Capture the cell that displays the provided text and extract its [X, Y] central coordinate. 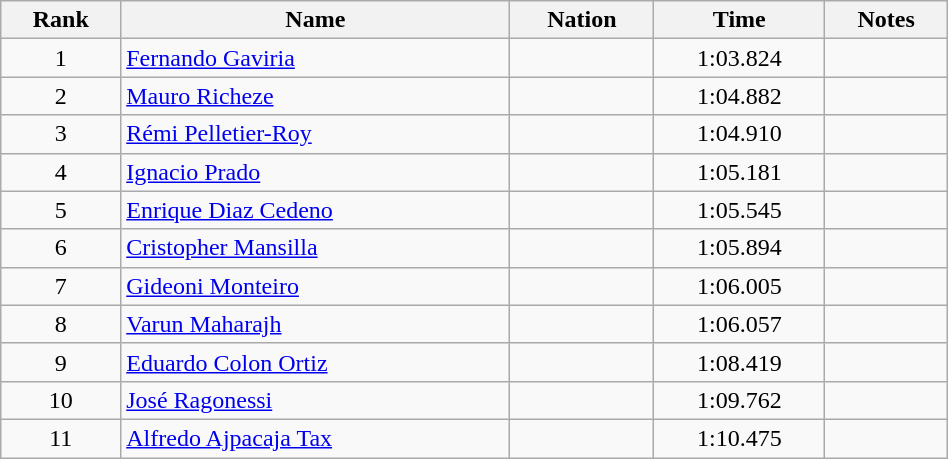
Mauro Richeze [316, 96]
9 [61, 362]
10 [61, 400]
José Ragonessi [316, 400]
Fernando Gaviria [316, 58]
1:06.005 [740, 286]
5 [61, 210]
1:10.475 [740, 438]
1:05.181 [740, 172]
Nation [582, 20]
4 [61, 172]
1:04.910 [740, 134]
Cristopher Mansilla [316, 248]
2 [61, 96]
Ignacio Prado [316, 172]
1:08.419 [740, 362]
Varun Maharajh [316, 324]
1:04.882 [740, 96]
8 [61, 324]
Gideoni Monteiro [316, 286]
1:05.545 [740, 210]
Rémi Pelletier-Roy [316, 134]
Time [740, 20]
7 [61, 286]
11 [61, 438]
1:03.824 [740, 58]
1:06.057 [740, 324]
1:09.762 [740, 400]
3 [61, 134]
6 [61, 248]
Notes [886, 20]
1:05.894 [740, 248]
Alfredo Ajpacaja Tax [316, 438]
Eduardo Colon Ortiz [316, 362]
Name [316, 20]
Enrique Diaz Cedeno [316, 210]
Rank [61, 20]
1 [61, 58]
